Locate the cell with the specified text and output its [X, Y] center coordinate. 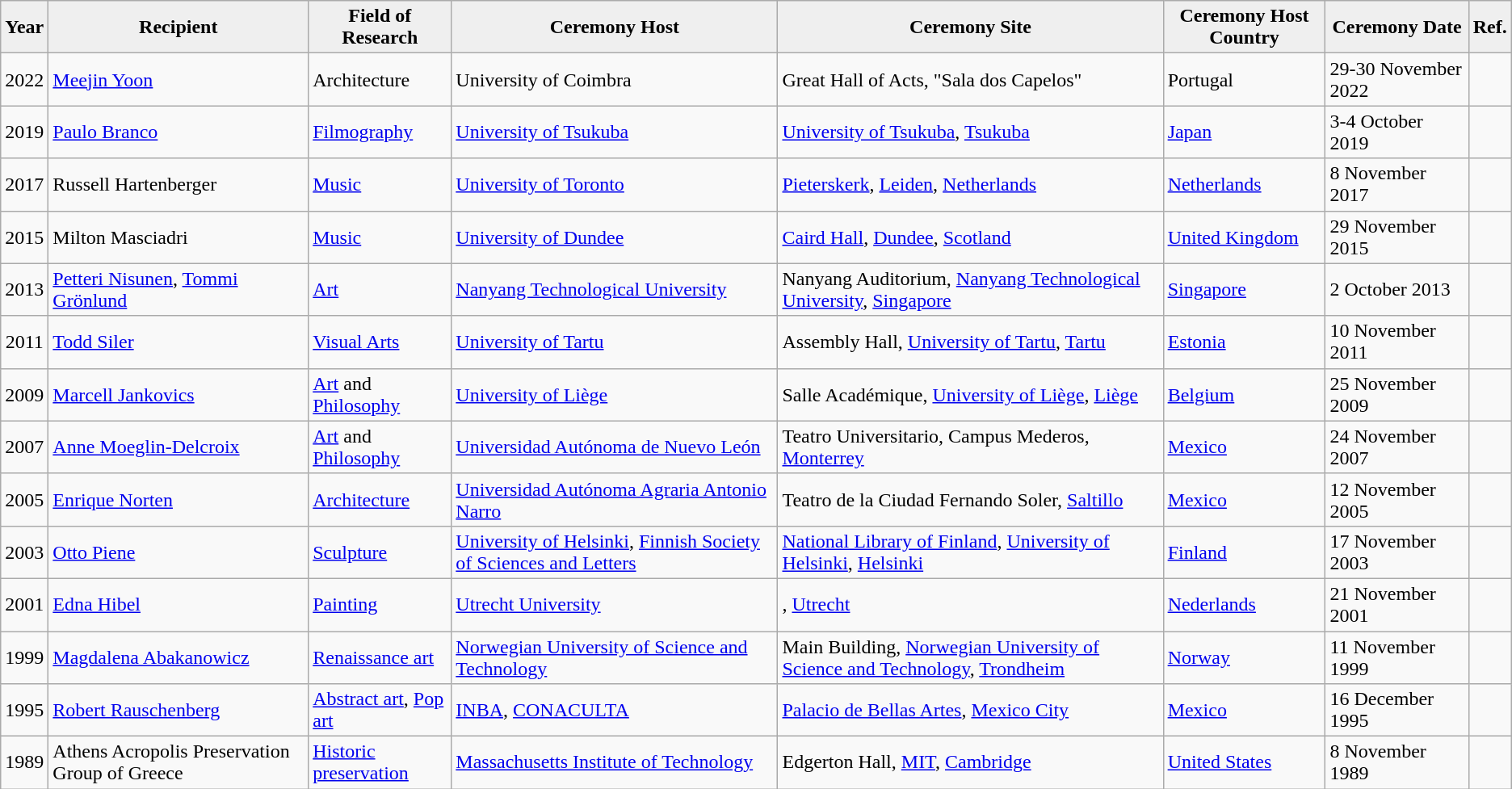
29 November 2015 [1397, 237]
2001 [24, 604]
Recipient [178, 27]
Edgerton Hall, MIT, Cambridge [971, 762]
University of Liège [615, 394]
United Kingdom [1244, 237]
1989 [24, 762]
University of Tsukuba [615, 132]
Sculpture [380, 552]
11 November 1999 [1397, 657]
Historic preservation [380, 762]
2022 [24, 79]
Marcell Jankovics [178, 394]
2011 [24, 342]
21 November 2001 [1397, 604]
University of Tsukuba, Tsukuba [971, 132]
17 November 2003 [1397, 552]
Universidad Autónoma Agraria Antonio Narro [615, 499]
Magdalena Abakanowicz [178, 657]
Pieterskerk, Leiden, Netherlands [971, 184]
8 November 1989 [1397, 762]
Teatro Universitario, Campus Mederos, Monterrey [971, 447]
10 November 2011 [1397, 342]
Year [24, 27]
Field of Research [380, 27]
1995 [24, 711]
Painting [380, 604]
Abstract art, Pop art [380, 711]
Todd Siler [178, 342]
University of Dundee [615, 237]
Main Building, Norwegian University of Science and Technology, Trondheim [971, 657]
University of Coimbra [615, 79]
2007 [24, 447]
Filmography [380, 132]
Nanyang Auditorium, Nanyang Technological University, Singapore [971, 289]
16 December 1995 [1397, 711]
Utrecht University [615, 604]
Otto Piene [178, 552]
12 November 2005 [1397, 499]
, Utrecht [971, 604]
Renaissance art [380, 657]
Estonia [1244, 342]
Art [380, 289]
2015 [24, 237]
2005 [24, 499]
2003 [24, 552]
Robert Rauschenberg [178, 711]
Athens Acropolis Preservation Group of Greece [178, 762]
Netherlands [1244, 184]
Edna Hibel [178, 604]
3-4 October 2019 [1397, 132]
Universidad Autónoma de Nuevo León [615, 447]
Assembly Hall, University of Tartu, Tartu [971, 342]
29-30 November 2022 [1397, 79]
Japan [1244, 132]
University of Toronto [615, 184]
Anne Moeglin-Delcroix [178, 447]
Massachusetts Institute of Technology [615, 762]
24 November 2007 [1397, 447]
Ceremony Host [615, 27]
2017 [24, 184]
Caird Hall, Dundee, Scotland [971, 237]
Norway [1244, 657]
25 November 2009 [1397, 394]
Salle Académique, University of Liège, Liège [971, 394]
Finland [1244, 552]
2 October 2013 [1397, 289]
2009 [24, 394]
Ceremony Host Country [1244, 27]
Ceremony Site [971, 27]
Singapore [1244, 289]
Teatro de la Ciudad Fernando Soler, Saltillo [971, 499]
University of Helsinki, Finnish Society of Sciences and Letters [615, 552]
Great Hall of Acts, "Sala dos Capelos" [971, 79]
Nederlands [1244, 604]
Enrique Norten [178, 499]
University of Tartu [615, 342]
Petteri Nisunen, Tommi Grönlund [178, 289]
2019 [24, 132]
Russell Hartenberger [178, 184]
2013 [24, 289]
Visual Arts [380, 342]
Norwegian University of Science and Technology [615, 657]
Portugal [1244, 79]
Ref. [1489, 27]
8 November 2017 [1397, 184]
Nanyang Technological University [615, 289]
Meejin Yoon [178, 79]
Milton Masciadri [178, 237]
Palacio de Bellas Artes, Mexico City [971, 711]
Ceremony Date [1397, 27]
Paulo Branco [178, 132]
1999 [24, 657]
National Library of Finland, University of Helsinki, Helsinki [971, 552]
INBA, CONACULTA [615, 711]
United States [1244, 762]
Belgium [1244, 394]
